Provide the [x, y] coordinate of the cell's center where the given text is located.  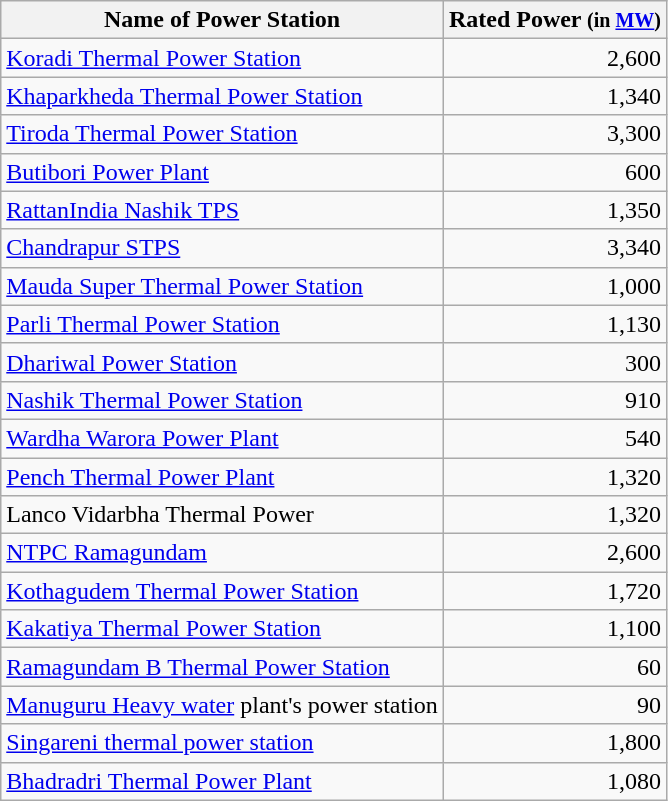
Dhariwal Power Station [222, 362]
Mauda Super Thermal Power Station [222, 286]
540 [554, 438]
90 [554, 705]
Rated Power (in MW) [554, 20]
1,130 [554, 324]
Singareni thermal power station [222, 743]
1,350 [554, 210]
Tiroda Thermal Power Station [222, 134]
Ramagundam B Thermal Power Station [222, 667]
Lanco Vidarbha Thermal Power [222, 515]
1,800 [554, 743]
1,100 [554, 629]
600 [554, 172]
RattanIndia Nashik TPS [222, 210]
910 [554, 400]
Kakatiya Thermal Power Station [222, 629]
Butibori Power Plant [222, 172]
60 [554, 667]
1,080 [554, 781]
Pench Thermal Power Plant [222, 477]
NTPC Ramagundam [222, 553]
Khaparkheda Thermal Power Station [222, 96]
Chandrapur STPS [222, 248]
Nashik Thermal Power Station [222, 400]
Parli Thermal Power Station [222, 324]
Manuguru Heavy water plant's power station [222, 705]
Wardha Warora Power Plant [222, 438]
3,340 [554, 248]
Koradi Thermal Power Station [222, 58]
300 [554, 362]
Name of Power Station [222, 20]
Kothagudem Thermal Power Station [222, 591]
1,340 [554, 96]
1,720 [554, 591]
Bhadradri Thermal Power Plant [222, 781]
3,300 [554, 134]
1,000 [554, 286]
